Return the (X, Y) coordinate for the center point of the cell that contains the specified text.  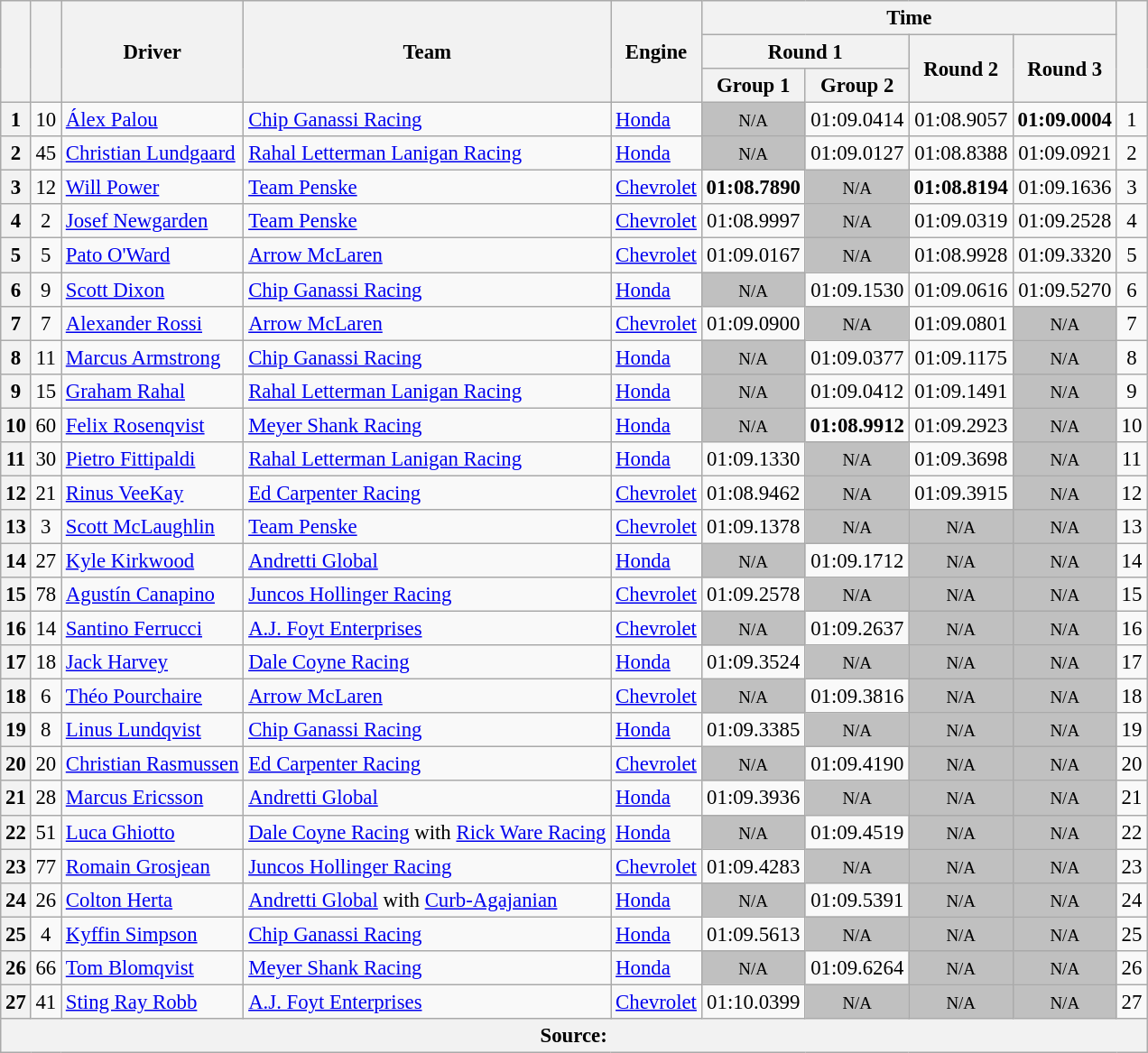
Andretti Global with Curb-Agajanian (428, 900)
01:09.0801 (960, 323)
01:08.7890 (753, 188)
01:09.2637 (857, 629)
30 (45, 459)
01:09.1330 (753, 459)
01:09.2528 (1065, 221)
01:08.9912 (857, 425)
01:09.5613 (753, 934)
01:09.0921 (1065, 153)
01:09.0414 (857, 120)
Kyffin Simpson (153, 934)
Tom Blomqvist (153, 968)
77 (45, 866)
Marcus Armstrong (153, 357)
01:09.3385 (753, 730)
Luca Ghiotto (153, 832)
01:09.1491 (960, 391)
01:09.3320 (1065, 255)
01:09.1712 (857, 560)
Josef Newgarden (153, 221)
Alexander Rossi (153, 323)
01:09.1378 (753, 527)
Christian Rasmussen (153, 764)
66 (45, 968)
01:08.9997 (753, 221)
Team (428, 52)
01:09.3698 (960, 459)
Scott Dixon (153, 290)
01:09.2578 (753, 595)
Christian Lundgaard (153, 153)
28 (45, 799)
Kyle Kirkwood (153, 560)
Santino Ferrucci (153, 629)
01:08.9928 (960, 255)
Jack Harvey (153, 662)
01:09.0004 (1065, 120)
Round 2 (960, 69)
Source: (574, 1036)
Group 2 (857, 86)
60 (45, 425)
Rinus VeeKay (153, 493)
Colton Herta (153, 900)
01:09.6264 (857, 968)
01:08.9462 (753, 493)
Álex Palou (153, 120)
Pietro Fittipaldi (153, 459)
Engine (656, 52)
Pato O'Ward (153, 255)
Time (909, 18)
01:09.0167 (753, 255)
01:09.1636 (1065, 188)
01:09.3936 (753, 799)
01:09.1175 (960, 357)
01:08.9057 (960, 120)
Dale Coyne Racing (428, 662)
01:09.3816 (857, 697)
01:09.3524 (753, 662)
45 (45, 153)
Graham Rahal (153, 391)
Sting Ray Robb (153, 1002)
01:09.2923 (960, 425)
01:09.4519 (857, 832)
Round 3 (1065, 69)
Marcus Ericsson (153, 799)
Dale Coyne Racing with Rick Ware Racing (428, 832)
01:09.0616 (960, 290)
51 (45, 832)
Round 1 (805, 52)
Agustín Canapino (153, 595)
01:09.0900 (753, 323)
Linus Lundqvist (153, 730)
01:09.0127 (857, 153)
Felix Rosenqvist (153, 425)
01:09.1530 (857, 290)
01:09.0377 (857, 357)
01:09.4283 (753, 866)
Driver (153, 52)
Group 1 (753, 86)
41 (45, 1002)
01:09.3915 (960, 493)
01:09.5270 (1065, 290)
01:09.0412 (857, 391)
01:09.4190 (857, 764)
01:09.5391 (857, 900)
Scott McLaughlin (153, 527)
Romain Grosjean (153, 866)
Will Power (153, 188)
01:08.8194 (960, 188)
78 (45, 595)
01:10.0399 (753, 1002)
Théo Pourchaire (153, 697)
01:08.8388 (960, 153)
01:09.0319 (960, 221)
